Extract the [X, Y] coordinate from the center of the cell holding the provided text.  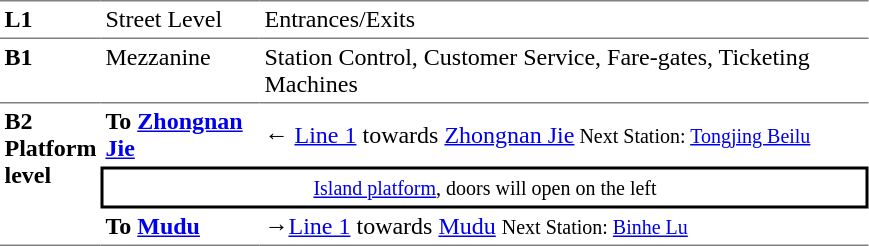
→Line 1 towards Mudu Next Station: Binhe Lu [564, 227]
Island platform, doors will open on the left [485, 187]
To Mudu [180, 227]
← Line 1 towards Zhongnan Jie Next Station: Tongjing Beilu [564, 134]
Mezzanine [180, 70]
Entrances/Exits [564, 20]
Station Control, Customer Service, Fare-gates, Ticketing Machines [564, 70]
Street Level [180, 20]
L1 [50, 20]
B2Platform level [50, 174]
B1 [50, 70]
To Zhongnan Jie [180, 134]
